From the cell containing the given text, extract its center point as (x, y) coordinate. 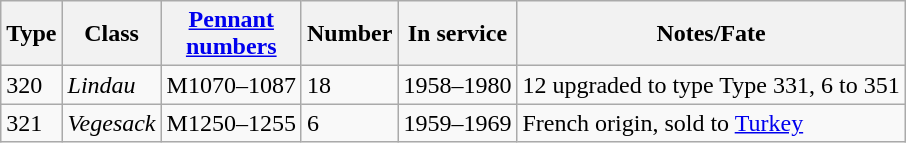
18 (349, 85)
French origin, sold to Turkey (711, 123)
Notes/Fate (711, 34)
Pennantnumbers (231, 34)
321 (32, 123)
Class (112, 34)
Lindau (112, 85)
M1070–1087 (231, 85)
1958–1980 (458, 85)
Number (349, 34)
12 upgraded to type Type 331, 6 to 351 (711, 85)
320 (32, 85)
6 (349, 123)
1959–1969 (458, 123)
Vegesack (112, 123)
Type (32, 34)
In service (458, 34)
M1250–1255 (231, 123)
